From the cell containing the given text, extract its center point as [x, y] coordinate. 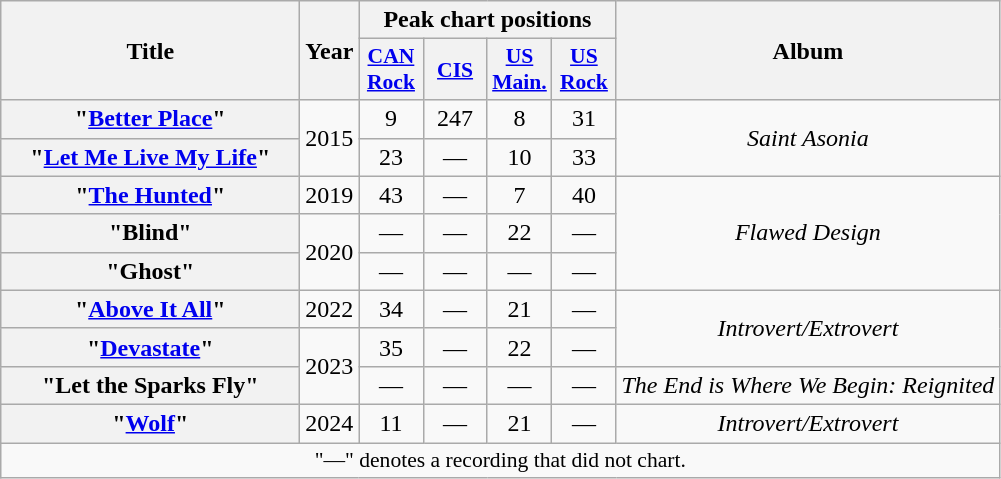
USMain. [520, 70]
34 [391, 309]
"Devastate" [150, 347]
"Wolf" [150, 423]
7 [520, 195]
CIS [455, 70]
11 [391, 423]
31 [584, 119]
Saint Asonia [808, 138]
35 [391, 347]
"Let Me Live My Life" [150, 157]
The End is Where We Begin: Reignited [808, 385]
CANRock [391, 70]
10 [520, 157]
USRock [584, 70]
2020 [330, 252]
Album [808, 50]
43 [391, 195]
8 [520, 119]
Title [150, 50]
Year [330, 50]
9 [391, 119]
2015 [330, 138]
"Let the Sparks Fly" [150, 385]
2024 [330, 423]
Flawed Design [808, 233]
2023 [330, 366]
2022 [330, 309]
247 [455, 119]
"—" denotes a recording that did not chart. [500, 460]
"Better Place" [150, 119]
2019 [330, 195]
"Above It All" [150, 309]
Peak chart positions [488, 20]
"Ghost" [150, 271]
33 [584, 157]
23 [391, 157]
40 [584, 195]
"Blind" [150, 233]
"The Hunted" [150, 195]
